Capture the cell that displays the provided text and extract its [x, y] central coordinate. 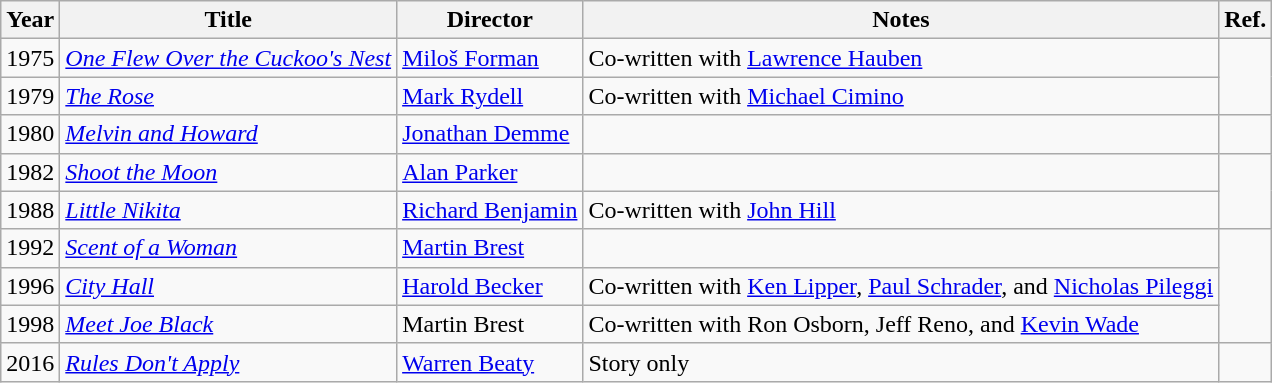
Co-written with Ken Lipper, Paul Schrader, and Nicholas Pileggi [901, 286]
Richard Benjamin [490, 210]
Harold Becker [490, 286]
Ref. [1246, 20]
1979 [30, 96]
Melvin and Howard [228, 134]
One Flew Over the Cuckoo's Nest [228, 58]
2016 [30, 362]
Co-written with John Hill [901, 210]
Warren Beaty [490, 362]
1998 [30, 324]
1992 [30, 248]
Miloš Forman [490, 58]
Shoot the Moon [228, 172]
Scent of a Woman [228, 248]
1982 [30, 172]
Title [228, 20]
Meet Joe Black [228, 324]
Co-written with Ron Osborn, Jeff Reno, and Kevin Wade [901, 324]
The Rose [228, 96]
Little Nikita [228, 210]
Co-written with Michael Cimino [901, 96]
Mark Rydell [490, 96]
Notes [901, 20]
Co-written with Lawrence Hauben [901, 58]
Year [30, 20]
City Hall [228, 286]
Rules Don't Apply [228, 362]
1988 [30, 210]
1980 [30, 134]
Jonathan Demme [490, 134]
Director [490, 20]
Story only [901, 362]
1996 [30, 286]
1975 [30, 58]
Alan Parker [490, 172]
